Identify which cell holds the provided text, then report its [X, Y] central coordinate. 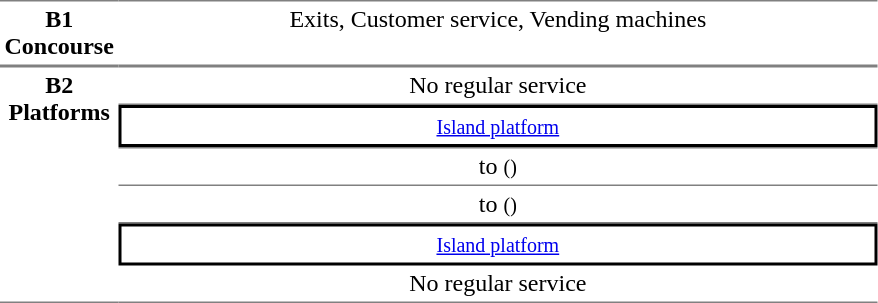
No regular service [498, 86]
Exits, Customer service, Vending machines [498, 33]
B1Concourse [59, 33]
B2Platforms [59, 184]
